Capture the cell that displays the provided text and extract its [x, y] central coordinate. 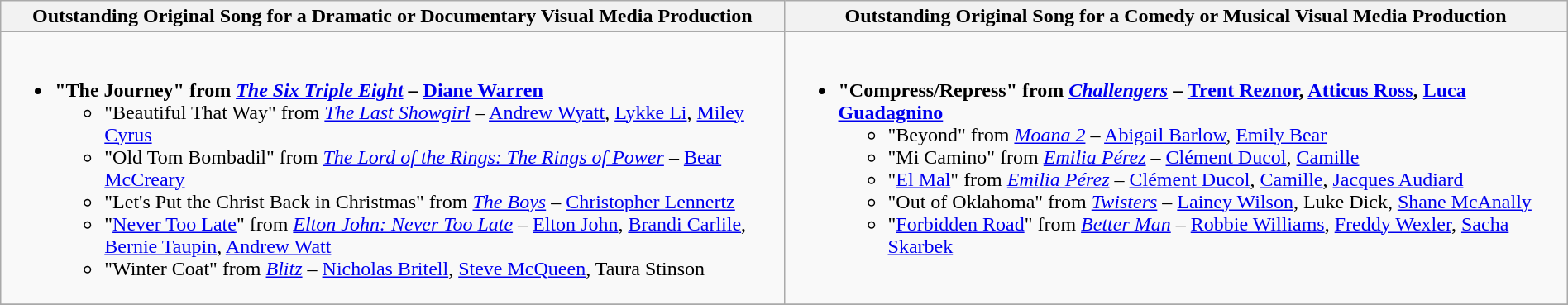
Outstanding Original Song for a Dramatic or Documentary Visual Media Production [392, 17]
Outstanding Original Song for a Comedy or Musical Visual Media Production [1176, 17]
